Capture the cell that displays the provided text and extract its (x, y) central coordinate. 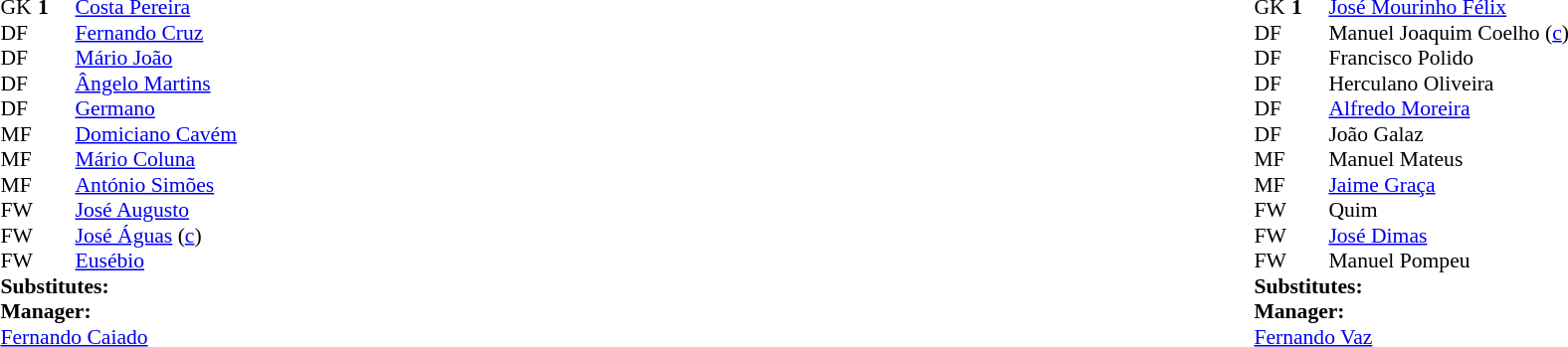
Domiciano Cavém (156, 134)
Manager: (117, 311)
Mário João (156, 59)
Germano (156, 108)
José Águas (c) (156, 236)
Ângelo Martins (156, 84)
António Simões (156, 185)
Mário Coluna (156, 160)
Fernando Cruz (156, 33)
José Augusto (156, 210)
Substitutes: (117, 286)
Eusébio (156, 261)
